Find where the given text appears and provide that cell's center as (x, y) coordinate. 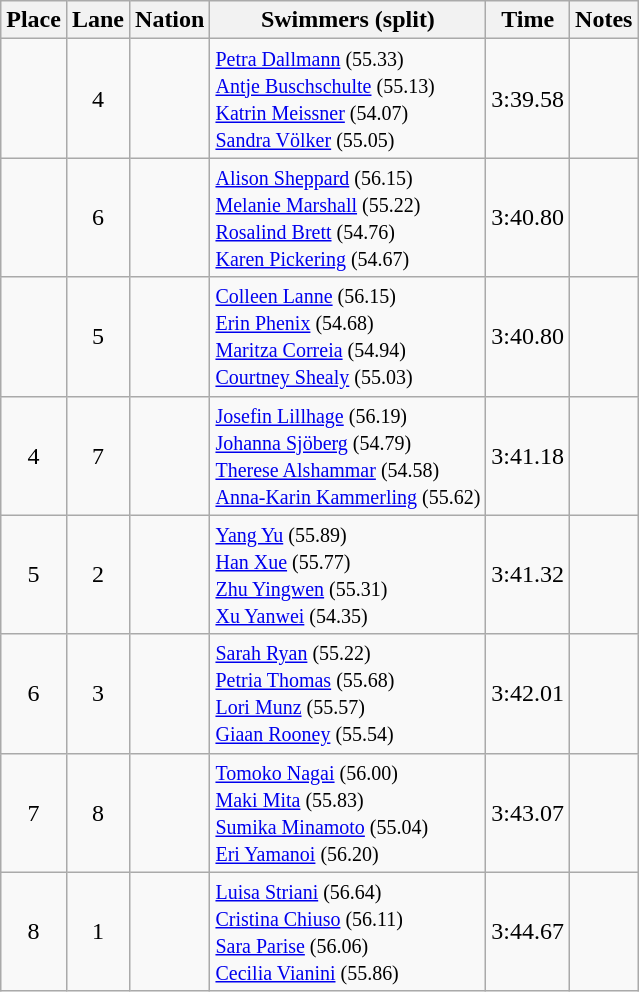
Luisa Striani (56.64) Cristina Chiuso (56.11) Sara Parise (56.06) Cecilia Vianini (55.86) (348, 932)
Swimmers (split) (348, 20)
Sarah Ryan (55.22) Petria Thomas (55.68) Lori Munz (55.57) Giaan Rooney (55.54) (348, 694)
Notes (604, 20)
3:39.58 (528, 98)
3:43.07 (528, 812)
3:42.01 (528, 694)
Time (528, 20)
2 (98, 574)
Yang Yu (55.89) Han Xue (55.77) Zhu Yingwen (55.31) Xu Yanwei (54.35) (348, 574)
Tomoko Nagai (56.00) Maki Mita (55.83) Sumika Minamoto (55.04) Eri Yamanoi (56.20) (348, 812)
3:44.67 (528, 932)
Alison Sheppard (56.15) Melanie Marshall (55.22) Rosalind Brett (54.76) Karen Pickering (54.67) (348, 218)
3:41.32 (528, 574)
Nation (170, 20)
Josefin Lillhage (56.19) Johanna Sjöberg (54.79) Therese Alshammar (54.58) Anna-Karin Kammerling (55.62) (348, 456)
3:41.18 (528, 456)
1 (98, 932)
3 (98, 694)
Colleen Lanne (56.15)Erin Phenix (54.68)Maritza Correia (54.94)Courtney Shealy (55.03) (348, 336)
Place (34, 20)
Lane (98, 20)
Petra Dallmann (55.33) Antje Buschschulte (55.13) Katrin Meissner (54.07) Sandra Völker (55.05) (348, 98)
